Capture the cell that displays the provided text and extract its (x, y) central coordinate. 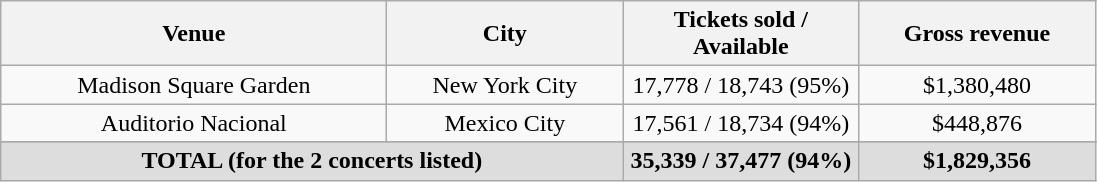
City (505, 34)
17,778 / 18,743 (95%) (741, 85)
$1,380,480 (977, 85)
Mexico City (505, 123)
New York City (505, 85)
Gross revenue (977, 34)
$448,876 (977, 123)
Madison Square Garden (194, 85)
Tickets sold / Available (741, 34)
$1,829,356 (977, 161)
17,561 / 18,734 (94%) (741, 123)
Venue (194, 34)
Auditorio Nacional (194, 123)
TOTAL (for the 2 concerts listed) (312, 161)
35,339 / 37,477 (94%) (741, 161)
